Identify which cell holds the provided text, then report its (X, Y) central coordinate. 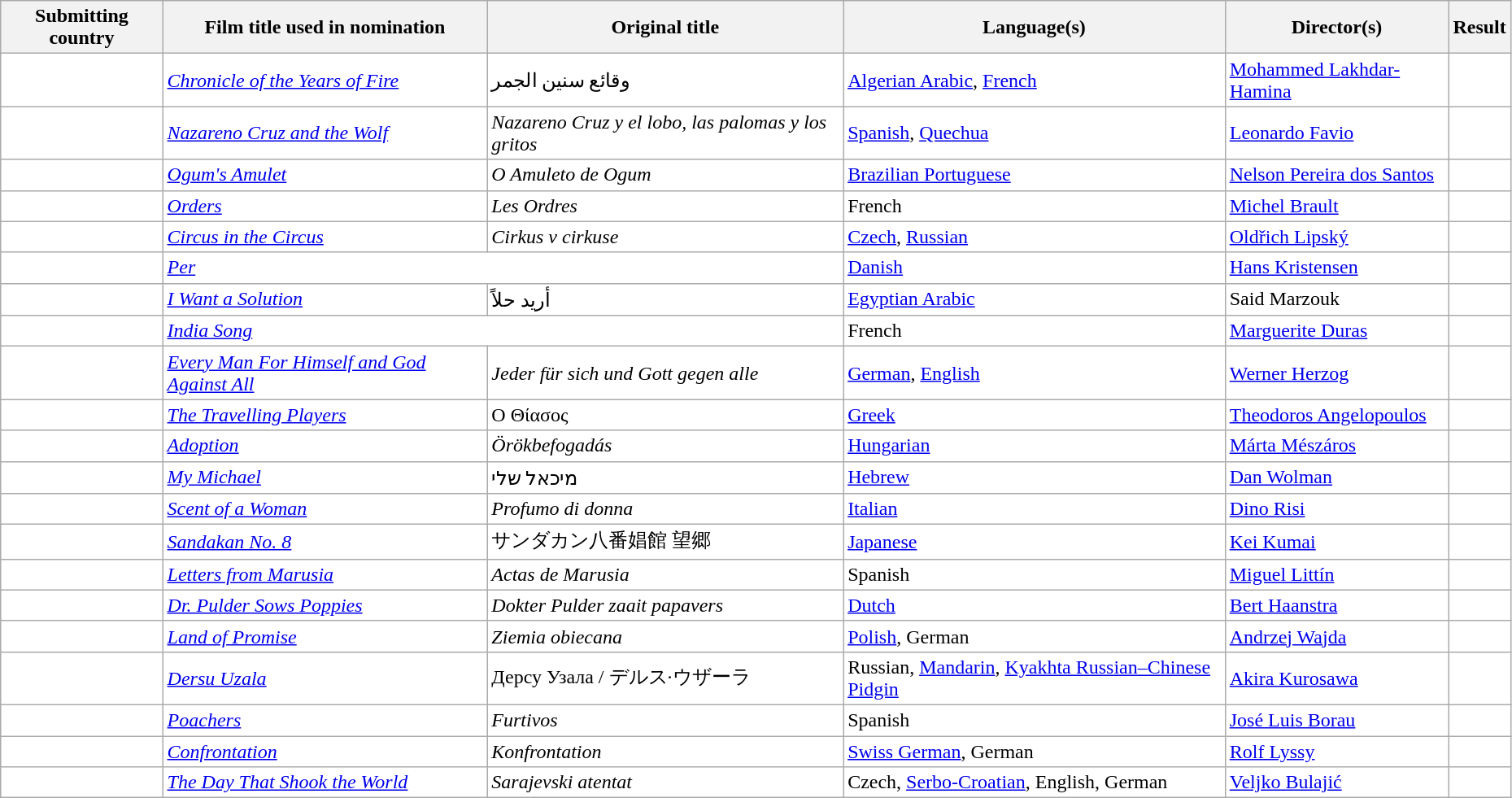
Greek (1035, 415)
Result (1479, 28)
Dutch (1035, 605)
Nazareno Cruz and the Wolf (325, 133)
José Luis Borau (1337, 720)
Werner Herzog (1337, 373)
I Want a Solution (325, 299)
Hebrew (1035, 477)
Scent of a Woman (325, 509)
Furtivos (665, 720)
وقائع سنين الجمر (665, 80)
India Song (503, 331)
O Amuleto de Ogum (665, 175)
Actas de Marusia (665, 574)
Mohammed Lakhdar-Hamina (1337, 80)
German, English (1035, 373)
Márta Mészáros (1337, 446)
Rolf Lyssy (1337, 751)
Danish (1035, 268)
Every Man For Himself and God Against All (325, 373)
Ziemia obiecana (665, 636)
Spanish, Quechua (1035, 133)
Marguerite Duras (1337, 331)
Leonardo Favio (1337, 133)
Poachers (325, 720)
Dino Risi (1337, 509)
Nelson Pereira dos Santos (1337, 175)
The Day That Shook the World (325, 783)
Дерсу Узала / デルス·ウザーラ (665, 678)
Algerian Arabic, French (1035, 80)
أريد حلاً (665, 299)
Chronicle of the Years of Fire (325, 80)
Hungarian (1035, 446)
Letters from Marusia (325, 574)
Michel Brault (1337, 206)
Czech, Russian (1035, 237)
Adoption (325, 446)
Egyptian Arabic (1035, 299)
Ogum's Amulet (325, 175)
Sarajevski atentat (665, 783)
Circus in the Circus (325, 237)
Bert Haanstra (1337, 605)
My Michael (325, 477)
Russian, Mandarin, Kyakhta Russian–Chinese Pidgin (1035, 678)
Dan Wolman (1337, 477)
サンダカン八番娼館 望郷 (665, 542)
Brazilian Portuguese (1035, 175)
Cirkus v cirkuse (665, 237)
Veljko Bulajić (1337, 783)
Czech, Serbo-Croatian, English, German (1035, 783)
Dersu Uzala (325, 678)
Nazareno Cruz y el lobo, las palomas y los gritos (665, 133)
Confrontation (325, 751)
Miguel Littín (1337, 574)
Hans Kristensen (1337, 268)
Said Marzouk (1337, 299)
Oldřich Lipský (1337, 237)
Theodoros Angelopoulos (1337, 415)
Konfrontation (665, 751)
The Travelling Players (325, 415)
Land of Promise (325, 636)
Sandakan No. 8 (325, 542)
Original title (665, 28)
Andrzej Wajda (1337, 636)
Kei Kumai (1337, 542)
Ο Θίασος (665, 415)
Italian (1035, 509)
Per (503, 268)
Submitting country (81, 28)
Language(s) (1035, 28)
Polish, German (1035, 636)
Les Ordres (665, 206)
Örökbefogadás (665, 446)
Swiss German, German (1035, 751)
מיכאל שלי (665, 477)
Jeder für sich und Gott gegen alle (665, 373)
Dokter Pulder zaait papavers (665, 605)
Akira Kurosawa (1337, 678)
Orders (325, 206)
Profumo di donna (665, 509)
Film title used in nomination (325, 28)
Japanese (1035, 542)
Director(s) (1337, 28)
Dr. Pulder Sows Poppies (325, 605)
